Find where the given text appears and provide that cell's center as [x, y] coordinate. 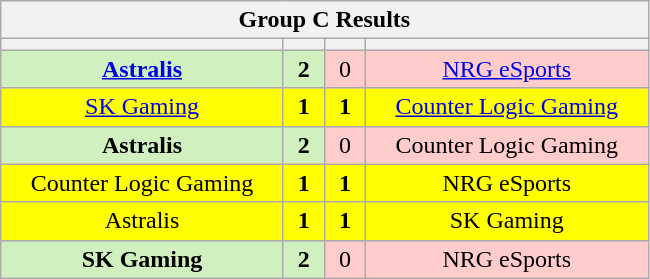
Group C Results [324, 20]
